Search for the cell housing the specified text and yield its [X, Y] center coordinate. 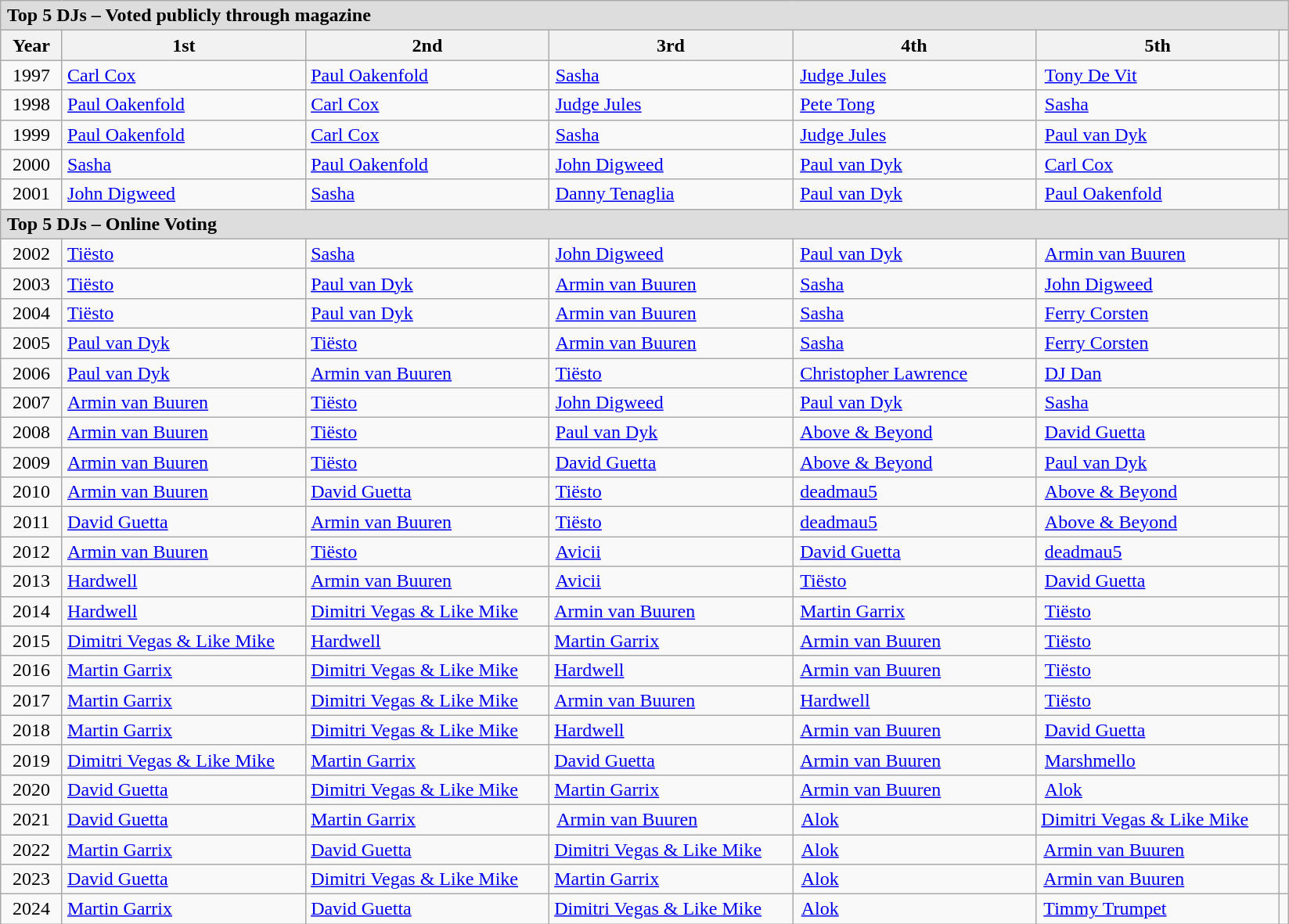
2000 [31, 164]
5th [1158, 45]
Danny Tenaglia [670, 194]
2003 [31, 283]
2019 [31, 760]
2004 [31, 313]
2010 [31, 492]
2017 [31, 700]
Timmy Trumpet [1158, 909]
2022 [31, 849]
1998 [31, 105]
Marshmello [1158, 760]
4th [914, 45]
2011 [31, 522]
2009 [31, 462]
1st [183, 45]
2023 [31, 879]
2012 [31, 552]
2006 [31, 373]
2008 [31, 433]
1999 [31, 135]
2016 [31, 671]
2018 [31, 730]
Christopher Lawrence [914, 373]
2015 [31, 641]
Top 5 DJs – Voted publicly through magazine [645, 16]
2nd [427, 45]
Tony De Vit [1158, 75]
Pete Tong [914, 105]
2005 [31, 343]
2021 [31, 819]
2002 [31, 253]
3rd [670, 45]
2001 [31, 194]
2014 [31, 611]
1997 [31, 75]
DJ Dan [1158, 373]
Year [31, 45]
Top 5 DJs – Online Voting [645, 224]
2024 [31, 909]
2007 [31, 403]
2013 [31, 581]
2020 [31, 789]
